From the cell containing the given text, extract its center point as [x, y] coordinate. 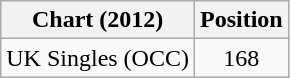
168 [241, 58]
UK Singles (OCC) [98, 58]
Chart (2012) [98, 20]
Position [241, 20]
